Return (x, y) of the center of cell containing provided text 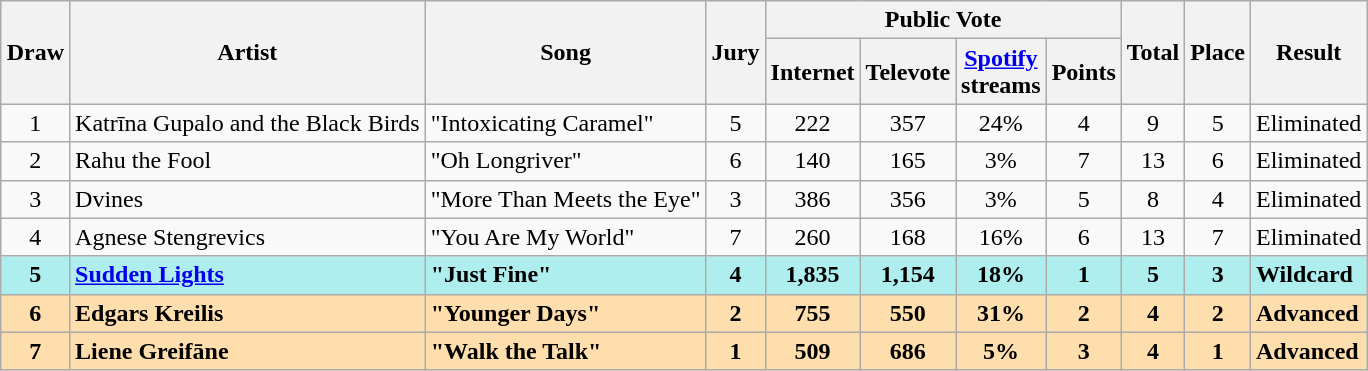
"Walk the Talk" (566, 351)
Televote (908, 72)
260 (812, 237)
357 (908, 123)
Liene Greifāne (248, 351)
356 (908, 199)
Sudden Lights (248, 275)
Internet (812, 72)
386 (812, 199)
Place (1218, 52)
Edgars Kreilis (248, 313)
"You Are My World" (566, 237)
Katrīna Gupalo and the Black Birds (248, 123)
Jury (736, 52)
5% (1002, 351)
509 (812, 351)
1,835 (812, 275)
Artist (248, 52)
Song (566, 52)
"Oh Longriver" (566, 161)
168 (908, 237)
Agnese Stengrevics (248, 237)
Result (1308, 52)
31% (1002, 313)
"Intoxicating Caramel" (566, 123)
Rahu the Fool (248, 161)
Wildcard (1308, 275)
140 (812, 161)
24% (1002, 123)
Points (1084, 72)
Draw (35, 52)
"Younger Days" (566, 313)
1,154 (908, 275)
8 (1153, 199)
686 (908, 351)
550 (908, 313)
9 (1153, 123)
"More Than Meets the Eye" (566, 199)
Dvines (248, 199)
Public Vote (943, 20)
165 (908, 161)
222 (812, 123)
16% (1002, 237)
755 (812, 313)
Spotifystreams (1002, 72)
18% (1002, 275)
Total (1153, 52)
"Just Fine" (566, 275)
